Output the (x, y) coordinate of the center of the cell containing the given text.  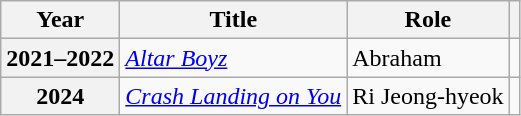
Abraham (428, 58)
Year (60, 20)
Title (234, 20)
Role (428, 20)
Ri Jeong-hyeok (428, 96)
2021–2022 (60, 58)
2024 (60, 96)
Crash Landing on You (234, 96)
Altar Boyz (234, 58)
